Capture the cell that displays the provided text and extract its (X, Y) central coordinate. 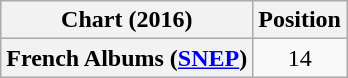
Position (300, 20)
14 (300, 58)
French Albums (SNEP) (127, 58)
Chart (2016) (127, 20)
